Extract the [X, Y] coordinate from the center of the cell holding the provided text.  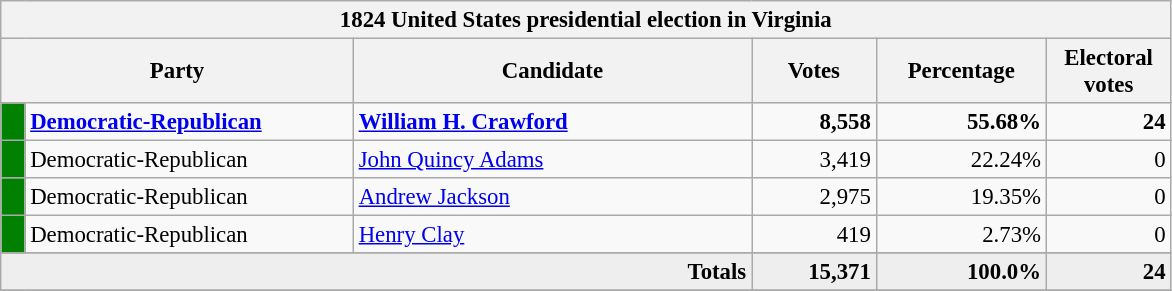
2,975 [814, 197]
2.73% [961, 235]
Percentage [961, 72]
1824 United States presidential election in Virginia [586, 20]
Henry Clay [552, 235]
8,558 [814, 122]
Votes [814, 72]
Electoral votes [1108, 72]
19.35% [961, 197]
419 [814, 235]
22.24% [961, 160]
John Quincy Adams [552, 160]
24 [1108, 122]
Candidate [552, 72]
55.68% [961, 122]
Andrew Jackson [552, 197]
William H. Crawford [552, 122]
3,419 [814, 160]
Party [178, 72]
